Scan for the cell matching the given text and deliver its (X, Y) coordinate at center. 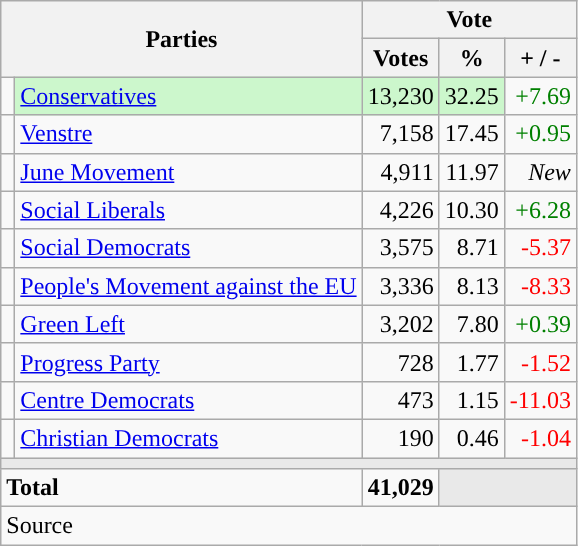
Venstre (188, 134)
-8.33 (540, 286)
10.30 (472, 210)
% (472, 58)
-5.37 (540, 248)
32.25 (472, 96)
Green Left (188, 324)
Social Democrats (188, 248)
Conservatives (188, 96)
4,226 (400, 210)
-1.04 (540, 438)
1.77 (472, 362)
0.46 (472, 438)
Source (289, 526)
190 (400, 438)
+6.28 (540, 210)
Total (182, 488)
-11.03 (540, 400)
-1.52 (540, 362)
41,029 (400, 488)
+7.69 (540, 96)
+0.95 (540, 134)
3,202 (400, 324)
People's Movement against the EU (188, 286)
3,575 (400, 248)
Centre Democrats (188, 400)
8.13 (472, 286)
New (540, 172)
473 (400, 400)
7,158 (400, 134)
8.71 (472, 248)
Votes (400, 58)
+0.39 (540, 324)
11.97 (472, 172)
3,336 (400, 286)
Parties (182, 39)
17.45 (472, 134)
Vote (469, 20)
1.15 (472, 400)
Christian Democrats (188, 438)
728 (400, 362)
Social Liberals (188, 210)
+ / - (540, 58)
Progress Party (188, 362)
7.80 (472, 324)
4,911 (400, 172)
June Movement (188, 172)
13,230 (400, 96)
